For the text-containing cell, return its midpoint in (x, y) coordinate format. 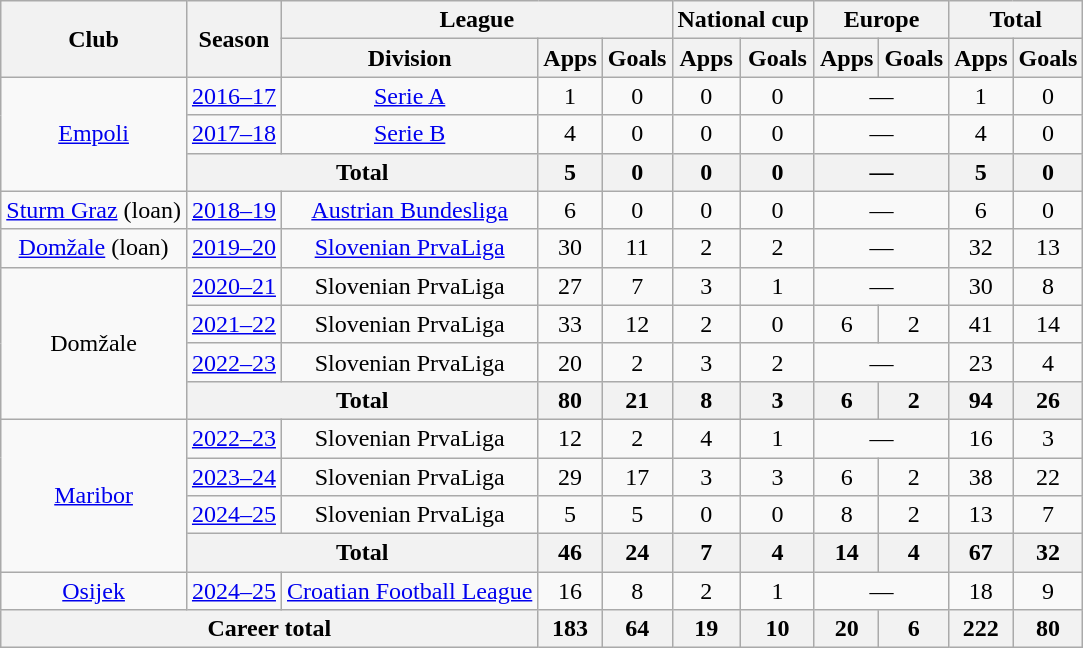
29 (570, 477)
17 (637, 477)
2017–18 (234, 134)
2019–20 (234, 248)
Austrian Bundesliga (409, 210)
21 (637, 400)
41 (981, 324)
2021–22 (234, 324)
222 (981, 629)
Sturm Graz (loan) (94, 210)
Domžale (loan) (94, 248)
Osijek (94, 591)
Serie B (409, 134)
23 (981, 362)
33 (570, 324)
10 (777, 629)
27 (570, 286)
Croatian Football League (409, 591)
22 (1048, 477)
11 (637, 248)
19 (706, 629)
Europe (881, 20)
26 (1048, 400)
National cup (743, 20)
2016–17 (234, 96)
Serie A (409, 96)
9 (1048, 591)
Career total (270, 629)
64 (637, 629)
67 (981, 553)
2023–24 (234, 477)
18 (981, 591)
2020–21 (234, 286)
Club (94, 39)
2018–19 (234, 210)
Season (234, 39)
Maribor (94, 495)
Division (409, 58)
League (476, 20)
38 (981, 477)
24 (637, 553)
Empoli (94, 134)
94 (981, 400)
46 (570, 553)
Domžale (94, 343)
183 (570, 629)
